Identify which cell holds the provided text, then report its [x, y] central coordinate. 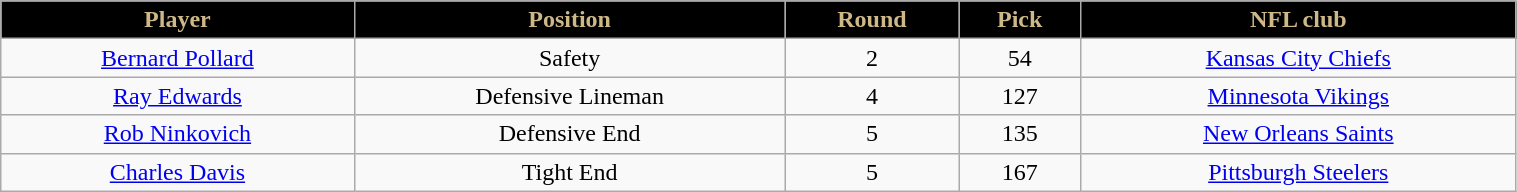
Player [178, 20]
NFL club [1298, 20]
Tight End [570, 172]
Charles Davis [178, 172]
Pick [1020, 20]
Position [570, 20]
135 [1020, 134]
Rob Ninkovich [178, 134]
Pittsburgh Steelers [1298, 172]
Round [872, 20]
167 [1020, 172]
Defensive Lineman [570, 96]
Ray Edwards [178, 96]
127 [1020, 96]
Minnesota Vikings [1298, 96]
Kansas City Chiefs [1298, 58]
Safety [570, 58]
New Orleans Saints [1298, 134]
4 [872, 96]
Bernard Pollard [178, 58]
2 [872, 58]
Defensive End [570, 134]
54 [1020, 58]
